From the cell containing the given text, extract its center point as [X, Y] coordinate. 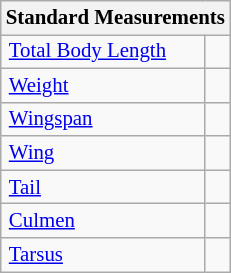
Tail [104, 187]
Weight [104, 85]
Wing [104, 153]
Total Body Length [104, 51]
Standard Measurements [116, 18]
Wingspan [104, 119]
Culmen [104, 221]
Tarsus [104, 255]
